Locate the cell with the specified text and output its [x, y] center coordinate. 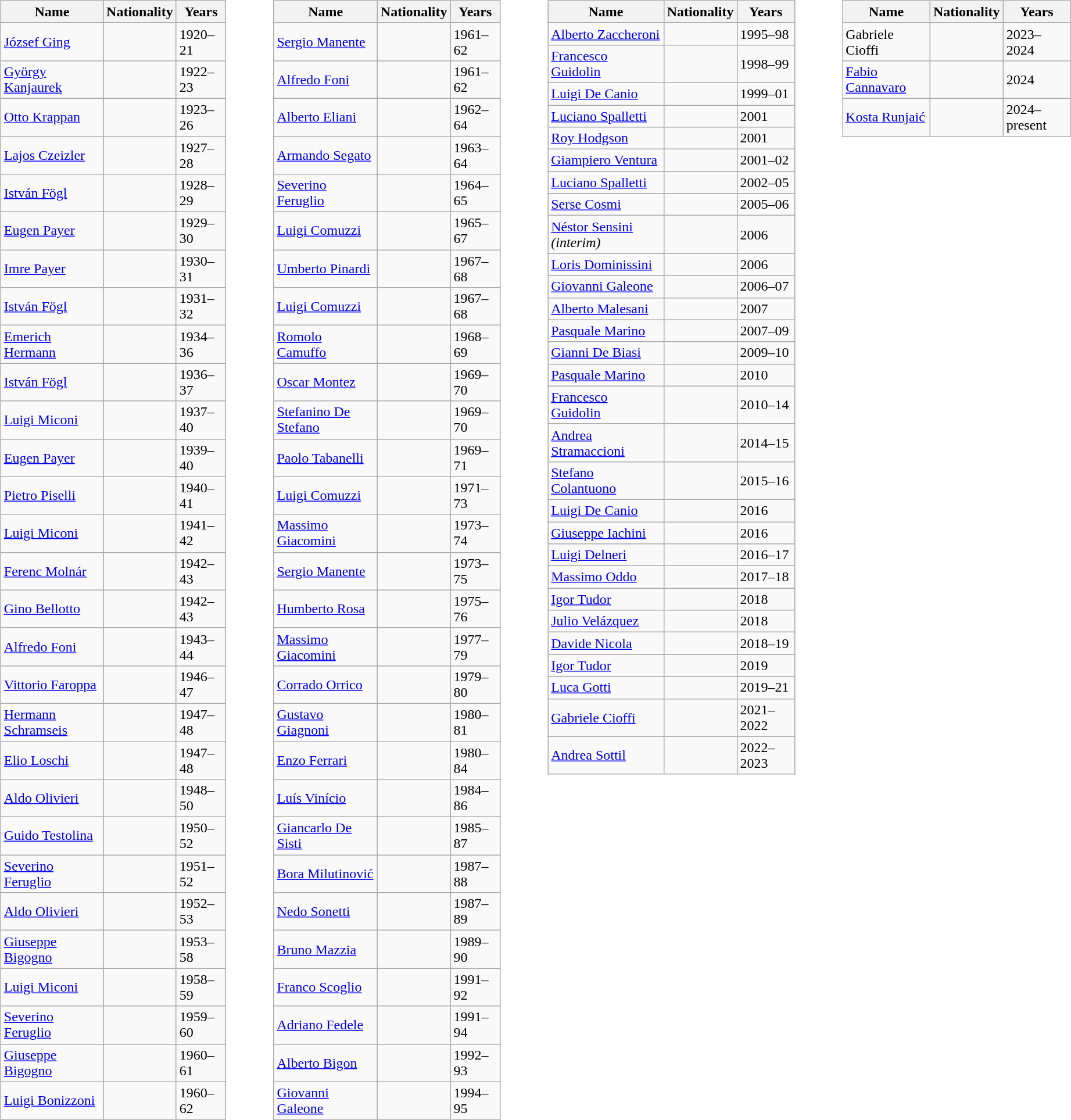
1987–88 [475, 874]
2014–15 [766, 443]
2023–2024 [1037, 42]
Andrea Stramaccioni [606, 443]
1991–94 [475, 1025]
Umberto Pinardi [325, 269]
Massimo Oddo [606, 577]
Luís Vinício [325, 799]
1994–95 [475, 1101]
Armando Segato [325, 155]
Giuseppe Iachini [606, 533]
1968–69 [475, 344]
1971–73 [475, 495]
Lajos Czeizler [52, 155]
Gino Bellotto [52, 609]
Enzo Ferrari [325, 760]
2007 [766, 309]
György Kanjaurek [52, 79]
1922–23 [201, 79]
1973–75 [475, 571]
Fabio Cannavaro [887, 79]
Oscar Montez [325, 382]
Paolo Tabanelli [325, 458]
Nedo Sonetti [325, 911]
2007–09 [766, 331]
József Ging [52, 42]
1936–37 [201, 382]
Luigi Bonizzoni [52, 1101]
1950–52 [201, 836]
Romolo Camuffo [325, 344]
Gustavo Giagnoni [325, 722]
2022–2023 [766, 756]
1980–81 [475, 722]
2019 [766, 665]
1951–52 [201, 874]
1989–90 [475, 950]
2005–06 [766, 205]
1991–92 [475, 987]
1975–76 [475, 609]
1964–65 [475, 193]
Alberto Malesani [606, 309]
Corrado Orrico [325, 685]
1999–01 [766, 94]
Gianni De Biasi [606, 353]
1963–64 [475, 155]
2002–05 [766, 183]
Emerich Hermann [52, 344]
1969–71 [475, 458]
1953–58 [201, 950]
Alberto Eliani [325, 117]
1928–29 [201, 193]
Luigi Delneri [606, 555]
1937–40 [201, 420]
Bora Milutinović [325, 874]
Bruno Mazzia [325, 950]
Guido Testolina [52, 836]
1987–89 [475, 911]
2009–10 [766, 353]
1998–99 [766, 64]
1952–53 [201, 911]
Hermann Schramseis [52, 722]
Alberto Zaccheroni [606, 34]
Imre Payer [52, 269]
1965–67 [475, 231]
1927–28 [201, 155]
Alberto Bigon [325, 1062]
2006–07 [766, 287]
Andrea Sottil [606, 756]
Giampiero Ventura [606, 160]
Adriano Fedele [325, 1025]
1946–47 [201, 685]
2018–19 [766, 643]
1979–80 [475, 685]
1980–84 [475, 760]
Kosta Runjaić [887, 117]
2001–02 [766, 160]
Otto Krappan [52, 117]
2017–18 [766, 577]
1960–61 [201, 1062]
1923–26 [201, 117]
Roy Hodgson [606, 138]
Stefanino De Stefano [325, 420]
Vittorio Faroppa [52, 685]
Franco Scoglio [325, 987]
Loris Dominissini [606, 264]
1985–87 [475, 836]
2019–21 [766, 688]
1992–93 [475, 1062]
1984–86 [475, 799]
Néstor Sensini (interim) [606, 235]
2024 [1037, 79]
1960–62 [201, 1101]
1962–64 [475, 117]
Ferenc Molnár [52, 571]
Humberto Rosa [325, 609]
1943–44 [201, 646]
1995–98 [766, 34]
1973–74 [475, 534]
1958–59 [201, 987]
Stefano Colantuono [606, 480]
Giancarlo De Sisti [325, 836]
1940–41 [201, 495]
1930–31 [201, 269]
1920–21 [201, 42]
1939–40 [201, 458]
Pietro Piselli [52, 495]
1977–79 [475, 646]
Davide Nicola [606, 643]
2010–14 [766, 405]
1941–42 [201, 534]
2016–17 [766, 555]
1929–30 [201, 231]
1948–50 [201, 799]
Elio Loschi [52, 760]
Julio Velázquez [606, 621]
1934–36 [201, 344]
2021–2022 [766, 717]
Serse Cosmi [606, 205]
2010 [766, 375]
2015–16 [766, 480]
2024–present [1037, 117]
1931–32 [201, 307]
1959–60 [201, 1025]
Luca Gotti [606, 688]
